Output the (X, Y) coordinate of the center of the cell containing the given text.  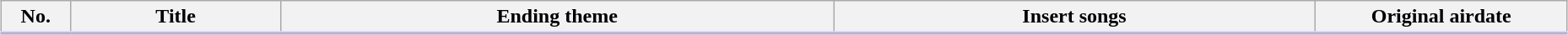
Ending theme (557, 17)
Insert songs (1074, 17)
No. (35, 17)
Original airdate (1441, 17)
Title (176, 17)
